Output the [x, y] coordinate of the center of the cell containing the given text.  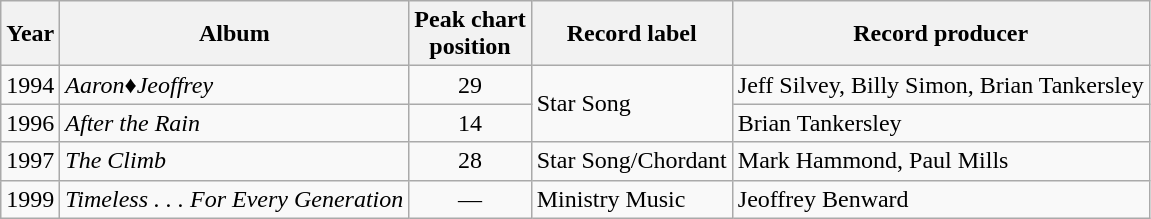
Year [30, 34]
28 [470, 161]
The Climb [234, 161]
Jeff Silvey, Billy Simon, Brian Tankersley [940, 85]
Peak chart position [470, 34]
After the Rain [234, 123]
Mark Hammond, Paul Mills [940, 161]
Record label [632, 34]
Jeoffrey Benward [940, 199]
Star Song [632, 104]
Brian Tankersley [940, 123]
29 [470, 85]
— [470, 199]
Star Song/Chordant [632, 161]
1996 [30, 123]
Aaron♦Jeoffrey [234, 85]
1994 [30, 85]
1997 [30, 161]
Record producer [940, 34]
Ministry Music [632, 199]
Album [234, 34]
14 [470, 123]
Timeless . . . For Every Generation [234, 199]
1999 [30, 199]
